Return [x, y] of the center of cell containing provided text 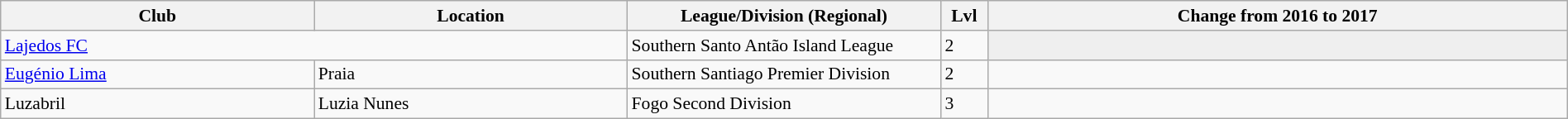
Praia [471, 74]
Fogo Second Division [784, 104]
League/Division (Regional) [784, 16]
Club [157, 16]
Southern Santo Antão Island League [784, 45]
Luzia Nunes [471, 104]
Eugénio Lima [157, 74]
Southern Santiago Premier Division [784, 74]
Location [471, 16]
3 [964, 104]
Change from 2016 to 2017 [1277, 16]
Lvl [964, 16]
Luzabril [157, 104]
Lajedos FC [314, 45]
